Pinpoint the cell where the given text exists, returning its (X, Y) midpoint coordinate. 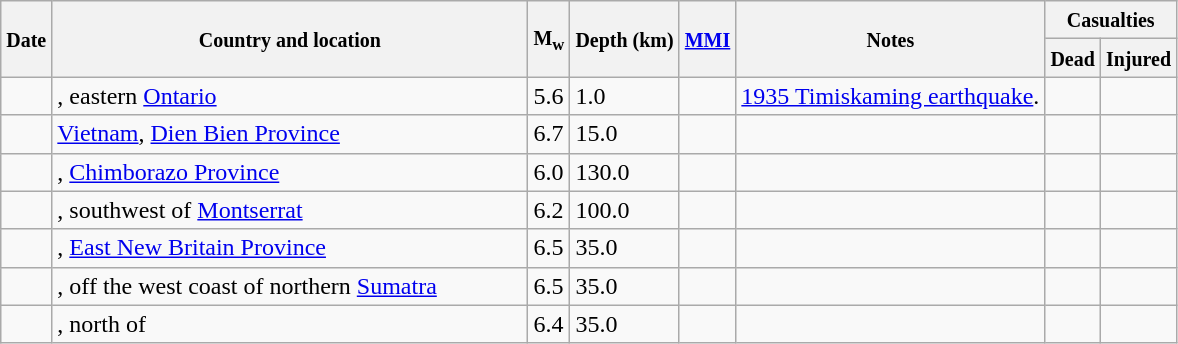
130.0 (624, 172)
1.0 (624, 96)
, Chimborazo Province (290, 172)
6.4 (549, 324)
15.0 (624, 134)
6.0 (549, 172)
5.6 (549, 96)
, eastern Ontario (290, 96)
MMI (708, 39)
6.7 (549, 134)
Dead (1073, 58)
Mw (549, 39)
, north of (290, 324)
Date (26, 39)
Notes (890, 39)
100.0 (624, 210)
Vietnam, Dien Bien Province (290, 134)
Casualties (1111, 20)
Injured (1138, 58)
6.2 (549, 210)
Country and location (290, 39)
, East New Britain Province (290, 248)
, off the west coast of northern Sumatra (290, 286)
, southwest of Montserrat (290, 210)
1935 Timiskaming earthquake. (890, 96)
Depth (km) (624, 39)
